Detect which cell encompasses the target text, then output its (X, Y) center coordinate. 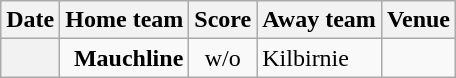
Home team (124, 20)
Kilbirnie (320, 58)
Mauchline (124, 58)
Away team (320, 20)
Venue (418, 20)
Score (223, 20)
w/o (223, 58)
Date (30, 20)
